Provide the [X, Y] coordinate of the cell's center where the given text is located.  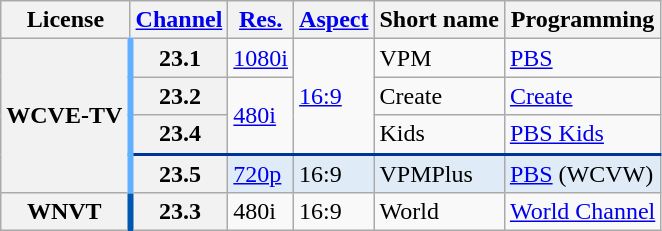
PBS [582, 58]
WCVE-TV [66, 116]
23.2 [179, 96]
Programming [582, 20]
PBS (WCVW) [582, 174]
Kids [439, 134]
23.1 [179, 58]
License [66, 20]
720p [261, 174]
23.4 [179, 134]
Channel [179, 20]
1080i [261, 58]
WNVT [66, 212]
23.5 [179, 174]
World Channel [582, 212]
VPM [439, 58]
Short name [439, 20]
World [439, 212]
PBS Kids [582, 134]
Aspect [334, 20]
Res. [261, 20]
23.3 [179, 212]
VPMPlus [439, 174]
